Return (x, y) of the center of cell containing provided text 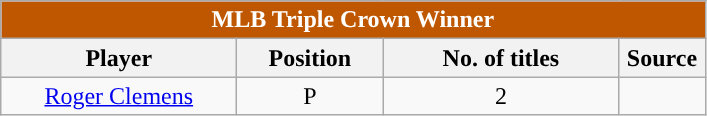
2 (501, 96)
Position (310, 58)
P (310, 96)
No. of titles (501, 58)
Player (119, 58)
Roger Clemens (119, 96)
Source (662, 58)
MLB Triple Crown Winner (353, 20)
